Determine the (X, Y) coordinate at the center of the cell enclosing the given text.  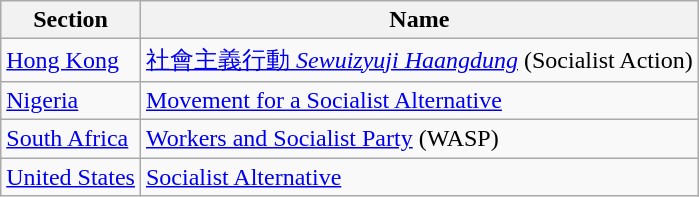
Movement for a Socialist Alternative (419, 100)
United States (71, 177)
Name (419, 20)
South Africa (71, 138)
Hong Kong (71, 60)
Nigeria (71, 100)
Section (71, 20)
Socialist Alternative (419, 177)
社會主義行動 Sewuizyuji Haangdung (Socialist Action) (419, 60)
Workers and Socialist Party (WASP) (419, 138)
